Identify which cell holds the provided text, then report its [x, y] central coordinate. 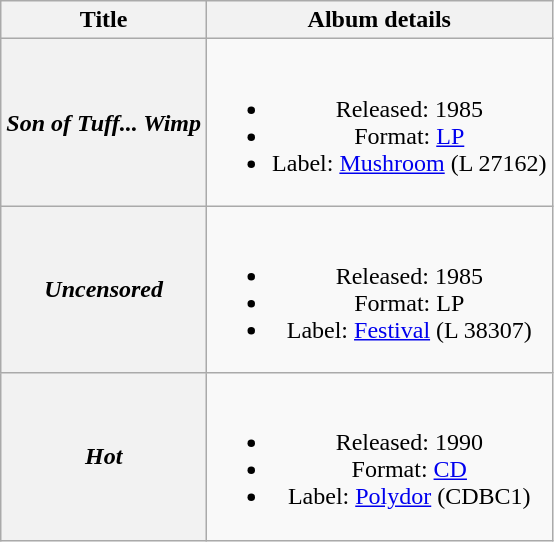
Uncensored [104, 290]
Son of Tuff... Wimp [104, 122]
Album details [380, 20]
Released: 1985Format: LPLabel: Festival (L 38307) [380, 290]
Released: 1990Format: CDLabel: Polydor (CDBC1) [380, 456]
Hot [104, 456]
Title [104, 20]
Released: 1985Format: LPLabel: Mushroom (L 27162) [380, 122]
